For the text-containing cell, return its midpoint in (X, Y) coordinate format. 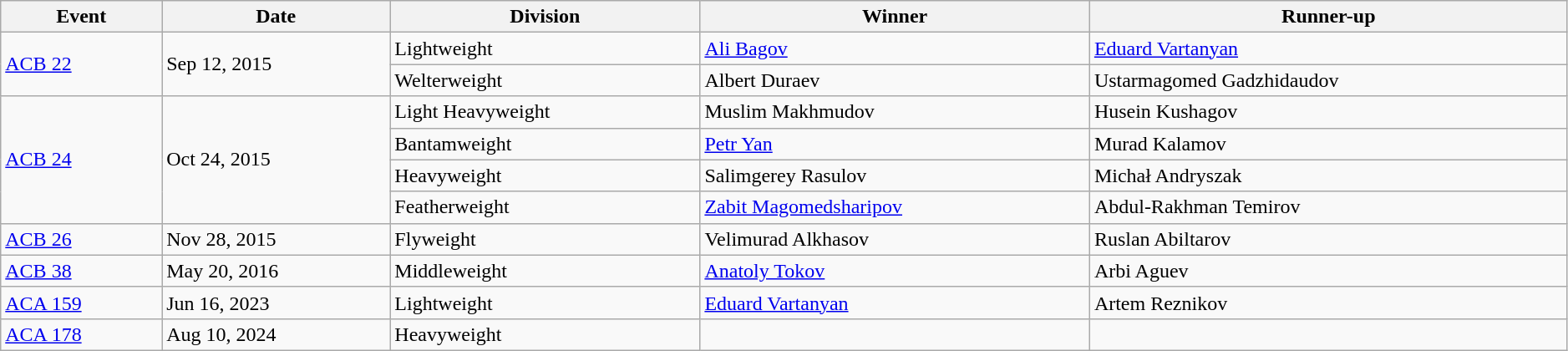
Oct 24, 2015 (276, 160)
Petr Yan (895, 144)
Featherweight (545, 207)
ACA 159 (82, 303)
Aug 10, 2024 (276, 334)
ACB 22 (82, 64)
ACA 178 (82, 334)
Division (545, 17)
Runner-up (1328, 17)
Michał Andryszak (1328, 175)
May 20, 2016 (276, 271)
Zabit Magomedsharipov (895, 207)
Nov 28, 2015 (276, 239)
Velimurad Alkhasov (895, 239)
Light Heavyweight (545, 112)
Bantamweight (545, 144)
Husein Kushagov (1328, 112)
Date (276, 17)
Jun 16, 2023 (276, 303)
Sep 12, 2015 (276, 64)
Albert Duraev (895, 80)
Abdul-Rakhman Temirov (1328, 207)
ACB 38 (82, 271)
Arbi Aguev (1328, 271)
Flyweight (545, 239)
Muslim Makhmudov (895, 112)
Artem Reznikov (1328, 303)
Welterweight (545, 80)
Winner (895, 17)
Event (82, 17)
ACB 26 (82, 239)
Ali Bagov (895, 48)
ACB 24 (82, 160)
Ustarmagomed Gadzhidaudov (1328, 80)
Middleweight (545, 271)
Salimgerey Rasulov (895, 175)
Anatoly Tokov (895, 271)
Ruslan Abiltarov (1328, 239)
Murad Kalamov (1328, 144)
